Find where the given text appears and provide that cell's center as [X, Y] coordinate. 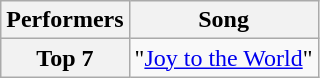
Performers [65, 20]
Song [224, 20]
"Joy to the World" [224, 58]
Top 7 [65, 58]
